Scan for the cell matching the given text and deliver its (x, y) coordinate at center. 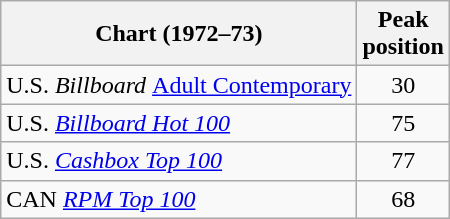
U.S. Cashbox Top 100 (179, 161)
68 (403, 199)
77 (403, 161)
U.S. Billboard Adult Contemporary (179, 85)
75 (403, 123)
U.S. Billboard Hot 100 (179, 123)
CAN RPM Top 100 (179, 199)
30 (403, 85)
Chart (1972–73) (179, 34)
Peakposition (403, 34)
